Extract the (x, y) coordinate from the center of the cell holding the provided text.  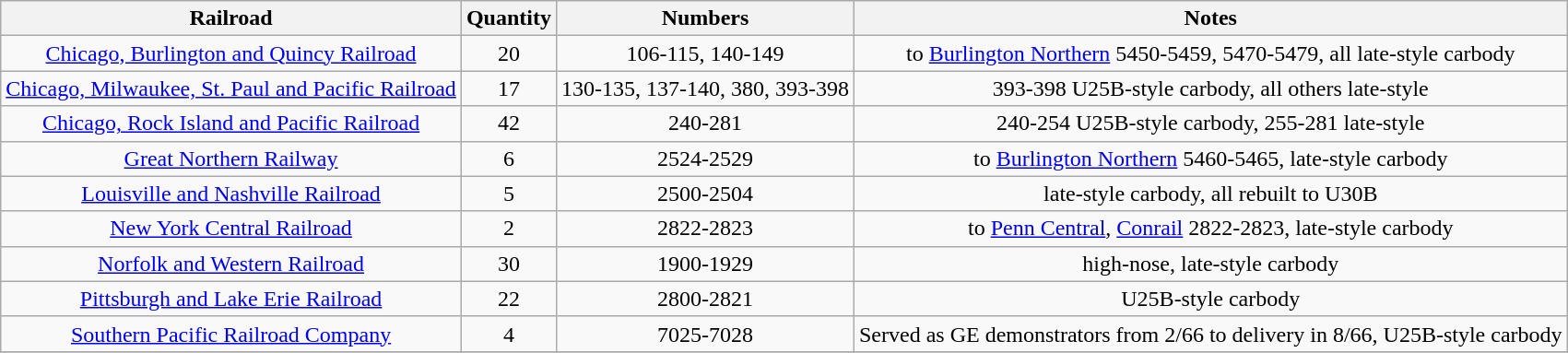
late-style carbody, all rebuilt to U30B (1210, 194)
6 (509, 159)
to Burlington Northern 5450-5459, 5470-5479, all late-style carbody (1210, 53)
1900-1929 (704, 264)
106-115, 140-149 (704, 53)
2800-2821 (704, 299)
42 (509, 124)
Southern Pacific Railroad Company (231, 334)
130-135, 137-140, 380, 393-398 (704, 88)
Chicago, Rock Island and Pacific Railroad (231, 124)
to Burlington Northern 5460-5465, late-style carbody (1210, 159)
Pittsburgh and Lake Erie Railroad (231, 299)
Norfolk and Western Railroad (231, 264)
2500-2504 (704, 194)
20 (509, 53)
5 (509, 194)
New York Central Railroad (231, 229)
Served as GE demonstrators from 2/66 to delivery in 8/66, U25B-style carbody (1210, 334)
Numbers (704, 18)
30 (509, 264)
22 (509, 299)
U25B-style carbody (1210, 299)
Notes (1210, 18)
7025-7028 (704, 334)
240-254 U25B-style carbody, 255-281 late-style (1210, 124)
Louisville and Nashville Railroad (231, 194)
Quantity (509, 18)
Railroad (231, 18)
to Penn Central, Conrail 2822-2823, late-style carbody (1210, 229)
2524-2529 (704, 159)
240-281 (704, 124)
2 (509, 229)
high-nose, late-style carbody (1210, 264)
4 (509, 334)
Chicago, Milwaukee, St. Paul and Pacific Railroad (231, 88)
Chicago, Burlington and Quincy Railroad (231, 53)
393-398 U25B-style carbody, all others late-style (1210, 88)
2822-2823 (704, 229)
Great Northern Railway (231, 159)
17 (509, 88)
